Return the [x, y] coordinate for the center point of the cell that contains the specified text.  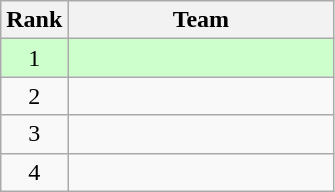
Rank [34, 20]
4 [34, 172]
3 [34, 134]
Team [201, 20]
2 [34, 96]
1 [34, 58]
